Output the (x, y) coordinate of the center of the cell containing the given text.  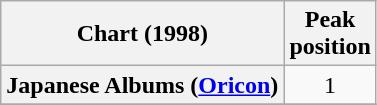
Peakposition (330, 34)
Japanese Albums (Oricon) (142, 85)
1 (330, 85)
Chart (1998) (142, 34)
